Extract the [X, Y] coordinate from the center of the cell holding the provided text.  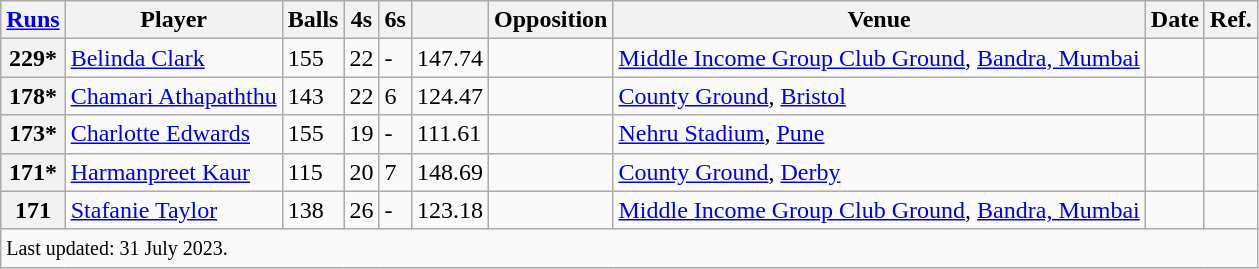
6 [395, 96]
County Ground, Derby [879, 172]
111.61 [450, 134]
Charlotte Edwards [174, 134]
148.69 [450, 172]
Balls [313, 20]
Nehru Stadium, Pune [879, 134]
147.74 [450, 58]
Stafanie Taylor [174, 210]
Date [1174, 20]
6s [395, 20]
26 [362, 210]
171* [33, 172]
229* [33, 58]
115 [313, 172]
Harmanpreet Kaur [174, 172]
178* [33, 96]
138 [313, 210]
4s [362, 20]
Chamari Athapaththu [174, 96]
7 [395, 172]
Runs [33, 20]
Opposition [551, 20]
171 [33, 210]
Last updated: 31 July 2023. [630, 248]
20 [362, 172]
Belinda Clark [174, 58]
County Ground, Bristol [879, 96]
19 [362, 134]
124.47 [450, 96]
Ref. [1230, 20]
Venue [879, 20]
Player [174, 20]
123.18 [450, 210]
143 [313, 96]
173* [33, 134]
